Identify which cell holds the provided text, then report its (x, y) central coordinate. 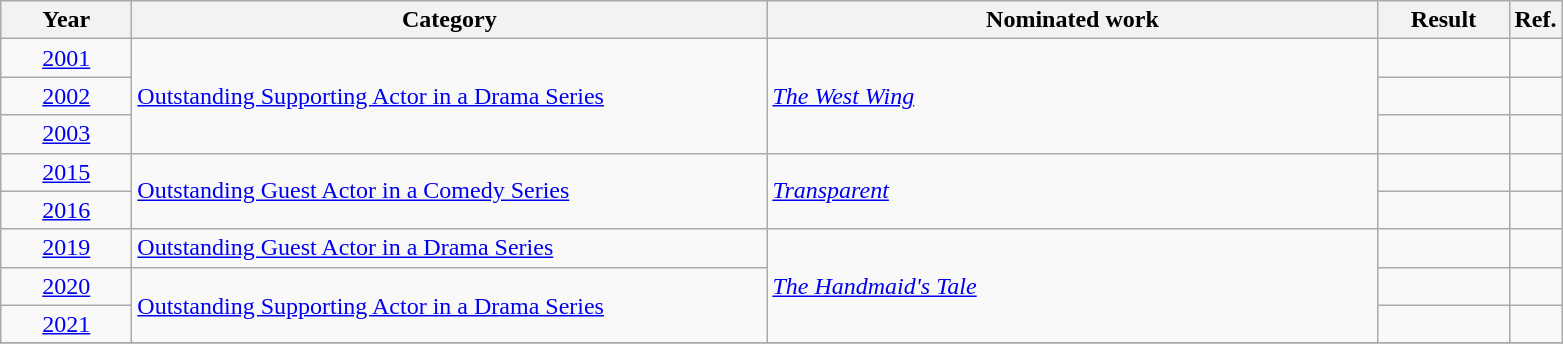
2015 (66, 172)
2016 (66, 210)
2020 (66, 286)
2021 (66, 324)
Result (1444, 20)
Ref. (1536, 20)
Nominated work (1072, 20)
Category (450, 20)
Transparent (1072, 191)
Outstanding Guest Actor in a Comedy Series (450, 191)
Year (66, 20)
The Handmaid's Tale (1072, 286)
2001 (66, 58)
2019 (66, 248)
Outstanding Guest Actor in a Drama Series (450, 248)
2002 (66, 96)
2003 (66, 134)
The West Wing (1072, 96)
